For the text-containing cell, return its midpoint in (x, y) coordinate format. 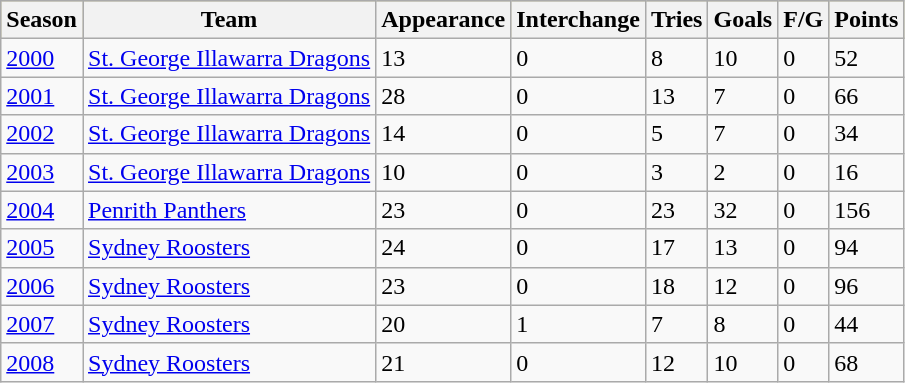
2001 (42, 96)
2 (743, 172)
Team (228, 20)
94 (866, 248)
1 (578, 324)
5 (676, 134)
2000 (42, 58)
52 (866, 58)
32 (743, 210)
17 (676, 248)
14 (444, 134)
34 (866, 134)
2008 (42, 362)
96 (866, 286)
2002 (42, 134)
2005 (42, 248)
Season (42, 20)
Appearance (444, 20)
Interchange (578, 20)
156 (866, 210)
18 (676, 286)
2006 (42, 286)
68 (866, 362)
16 (866, 172)
Penrith Panthers (228, 210)
2004 (42, 210)
Goals (743, 20)
Points (866, 20)
24 (444, 248)
2003 (42, 172)
2007 (42, 324)
3 (676, 172)
66 (866, 96)
Tries (676, 20)
20 (444, 324)
28 (444, 96)
44 (866, 324)
21 (444, 362)
F/G (804, 20)
